Pinpoint the cell where the given text exists, returning its [X, Y] midpoint coordinate. 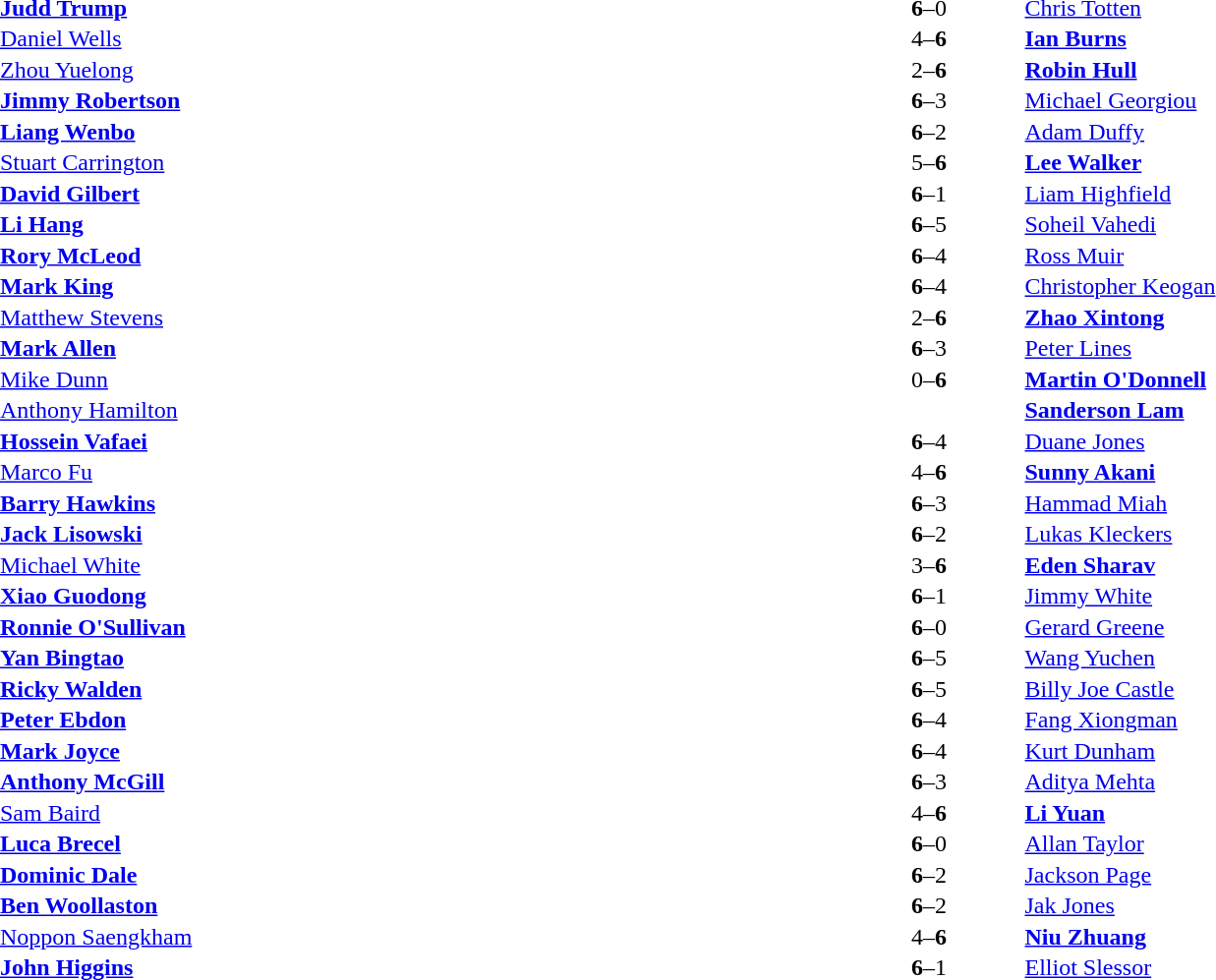
3–6 [928, 565]
0–6 [928, 379]
5–6 [928, 162]
